Scan for the cell matching the given text and deliver its (X, Y) coordinate at center. 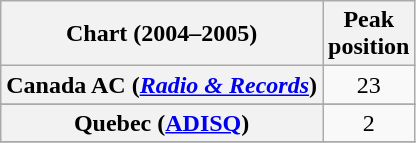
Canada AC (Radio & Records) (162, 85)
2 (368, 123)
Quebec (ADISQ) (162, 123)
Chart (2004–2005) (162, 34)
23 (368, 85)
Peakposition (368, 34)
